Locate the cell with the specified text and output its (x, y) center coordinate. 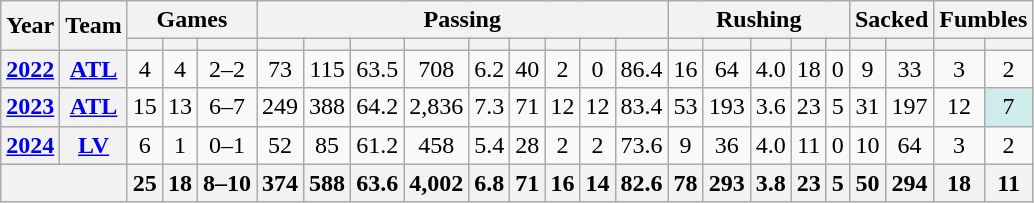
374 (280, 183)
61.2 (378, 145)
4,002 (436, 183)
1 (180, 145)
2–2 (226, 69)
53 (686, 107)
197 (909, 107)
73 (280, 69)
115 (328, 69)
Year (30, 26)
52 (280, 145)
0–1 (226, 145)
Games (192, 20)
2022 (30, 69)
Passing (463, 20)
3.6 (770, 107)
13 (180, 107)
Team (94, 26)
8–10 (226, 183)
Sacked (891, 20)
50 (867, 183)
3.8 (770, 183)
2,836 (436, 107)
6 (144, 145)
33 (909, 69)
2023 (30, 107)
2024 (30, 145)
Fumbles (984, 20)
15 (144, 107)
63.6 (378, 183)
6.8 (490, 183)
31 (867, 107)
458 (436, 145)
388 (328, 107)
40 (528, 69)
73.6 (642, 145)
293 (726, 183)
7.3 (490, 107)
588 (328, 183)
6–7 (226, 107)
5.4 (490, 145)
25 (144, 183)
78 (686, 183)
LV (94, 145)
10 (867, 145)
Rushing (758, 20)
83.4 (642, 107)
7 (1008, 107)
6.2 (490, 69)
82.6 (642, 183)
36 (726, 145)
249 (280, 107)
85 (328, 145)
63.5 (378, 69)
708 (436, 69)
28 (528, 145)
64.2 (378, 107)
14 (598, 183)
294 (909, 183)
86.4 (642, 69)
193 (726, 107)
